Return the (X, Y) coordinate for the center point of the cell that contains the specified text.  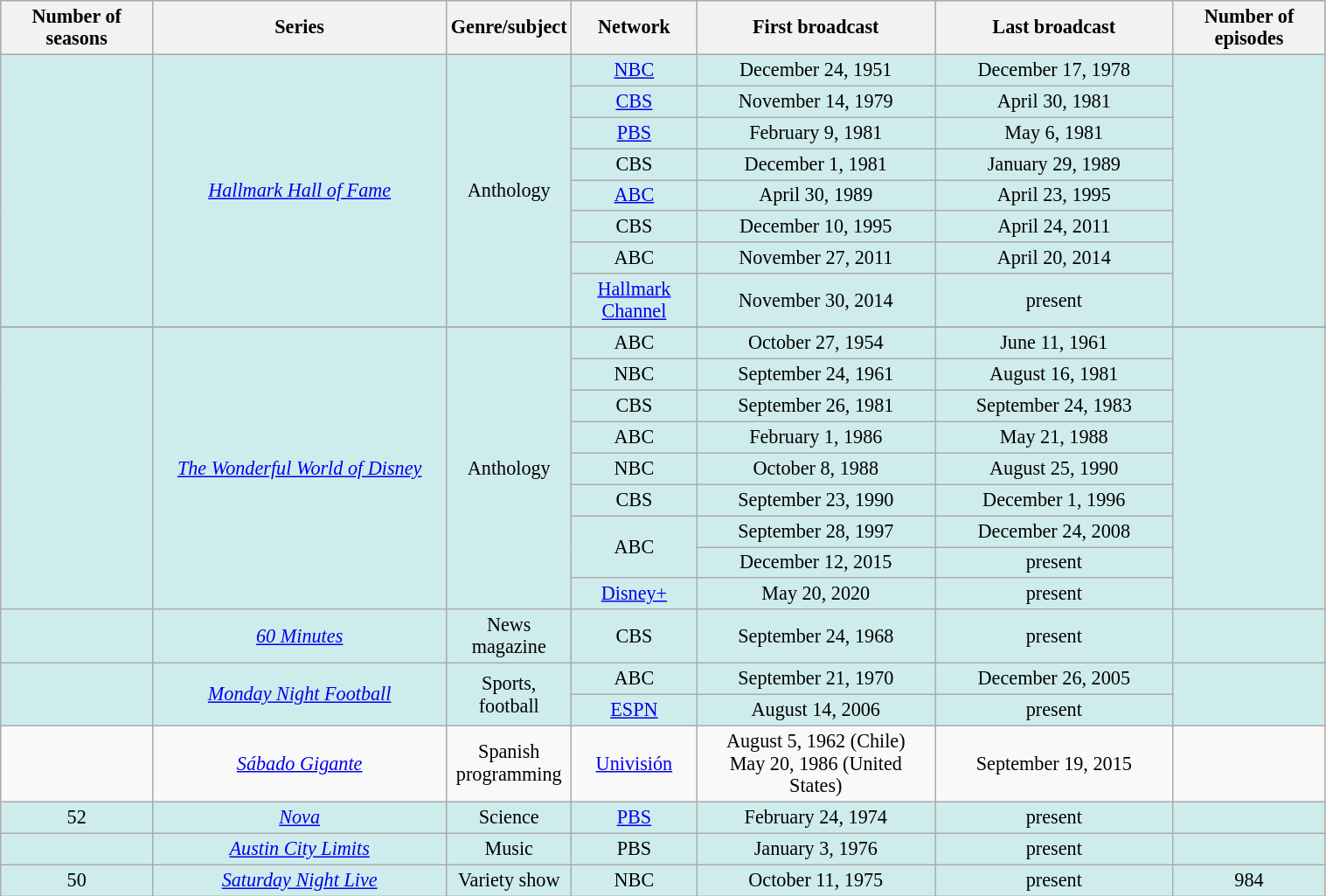
Sports, football (509, 694)
December 1, 1981 (816, 163)
Hallmark Hall of Fame (300, 191)
February 1, 1986 (816, 437)
Genre/subject (509, 28)
52 (77, 817)
August 16, 1981 (1054, 374)
December 24, 2008 (1054, 531)
The Wonderful World of Disney (300, 469)
Network (635, 28)
September 26, 1981 (816, 406)
60 Minutes (300, 636)
Spanish programming (509, 764)
ESPN (635, 710)
September 24, 1961 (816, 374)
Science (509, 817)
Disney+ (635, 594)
Number ofepisodes (1249, 28)
Series (300, 28)
December 1, 1996 (1054, 500)
Number ofseasons (77, 28)
First broadcast (816, 28)
December 17, 1978 (1054, 70)
April 24, 2011 (1054, 226)
News magazine (509, 636)
Variety show (509, 880)
December 26, 2005 (1054, 678)
April 23, 1995 (1054, 195)
April 30, 1989 (816, 195)
August 5, 1962 (Chile)May 20, 1986 (United States) (816, 764)
October 8, 1988 (816, 469)
September 28, 1997 (816, 531)
September 21, 1970 (816, 678)
December 10, 1995 (816, 226)
November 14, 1979 (816, 101)
Univisión (635, 764)
September 24, 1983 (1054, 406)
September 19, 2015 (1054, 764)
August 25, 1990 (1054, 469)
Hallmark Channel (635, 301)
Sábado Gigante (300, 764)
Monday Night Football (300, 694)
May 6, 1981 (1054, 133)
50 (77, 880)
February 9, 1981 (816, 133)
September 24, 1968 (816, 636)
September 23, 1990 (816, 500)
January 3, 1976 (816, 849)
November 30, 2014 (816, 301)
April 20, 2014 (1054, 258)
984 (1249, 880)
May 20, 2020 (816, 594)
Music (509, 849)
November 27, 2011 (816, 258)
Last broadcast (1054, 28)
October 27, 1954 (816, 343)
August 14, 2006 (816, 710)
January 29, 1989 (1054, 163)
Nova (300, 817)
Austin City Limits (300, 849)
April 30, 1981 (1054, 101)
December 24, 1951 (816, 70)
Saturday Night Live (300, 880)
June 11, 1961 (1054, 343)
December 12, 2015 (816, 562)
October 11, 1975 (816, 880)
February 24, 1974 (816, 817)
May 21, 1988 (1054, 437)
